Scan for the cell matching the given text and deliver its (X, Y) coordinate at center. 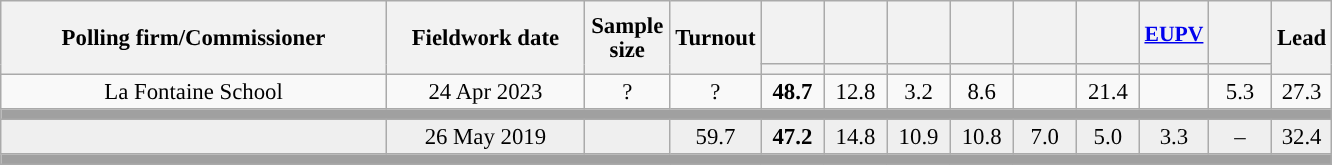
48.7 (792, 92)
Lead (1302, 38)
10.8 (982, 138)
Fieldwork date (485, 38)
14.8 (856, 138)
10.9 (918, 138)
Turnout (716, 38)
5.0 (1108, 138)
24 Apr 2023 (485, 92)
– (1240, 138)
3.2 (918, 92)
7.0 (1044, 138)
47.2 (792, 138)
Polling firm/Commissioner (194, 38)
12.8 (856, 92)
21.4 (1108, 92)
Sample size (627, 38)
EUPV (1174, 32)
La Fontaine School (194, 92)
27.3 (1302, 92)
5.3 (1240, 92)
8.6 (982, 92)
32.4 (1302, 138)
59.7 (716, 138)
26 May 2019 (485, 138)
3.3 (1174, 138)
